Provide the [X, Y] coordinate of the cell's center where the given text is located.  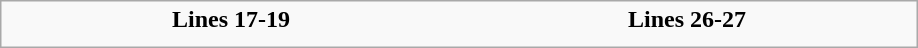
Lines 17-19 [230, 19]
Lines 26-27 [686, 19]
